Pinpoint the cell where the given text exists, returning its (X, Y) midpoint coordinate. 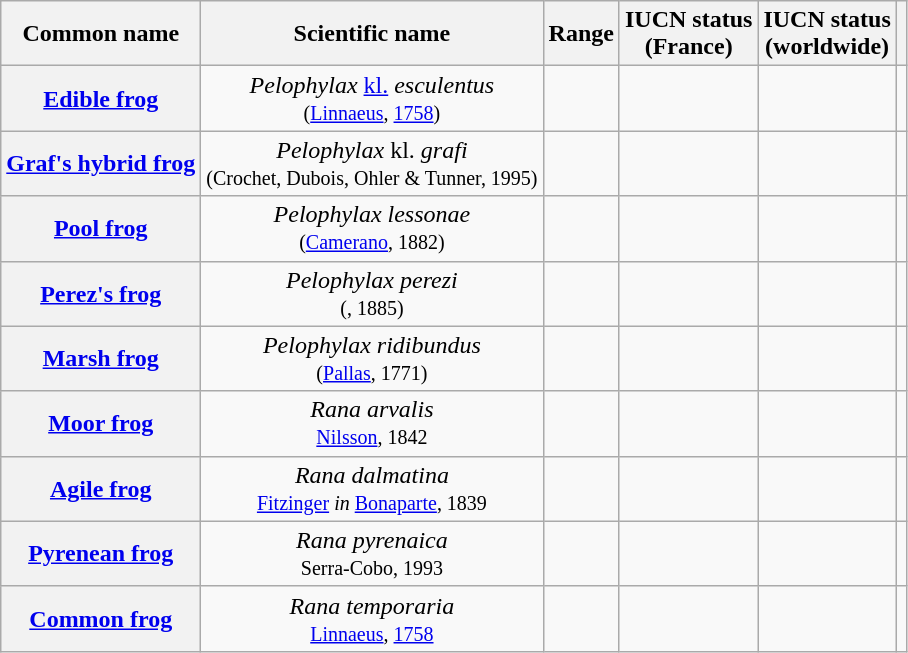
Edible frog (101, 98)
Pyrenean frog (101, 554)
Rana dalmatinaFitzinger in Bonaparte, 1839 (372, 488)
IUCN status(France) (688, 34)
Pool frog (101, 228)
Rana arvalisNilsson, 1842 (372, 424)
Perez's frog (101, 294)
Moor frog (101, 424)
IUCN status(worldwide) (827, 34)
Range (581, 34)
Graf's hybrid frog (101, 164)
Pelophylax kl. grafi(Crochet, Dubois, Ohler & Tunner, 1995) (372, 164)
Agile frog (101, 488)
Marsh frog (101, 358)
Pelophylax perezi(, 1885) (372, 294)
Pelophylax kl. esculentus(Linnaeus, 1758) (372, 98)
Rana pyrenaicaSerra-Cobo, 1993 (372, 554)
Pelophylax lessonae(Camerano, 1882) (372, 228)
Rana temporariaLinnaeus, 1758 (372, 618)
Scientific name (372, 34)
Common frog (101, 618)
Common name (101, 34)
Pelophylax ridibundus(Pallas, 1771) (372, 358)
